Return the (X, Y) coordinate for the center point of the cell that contains the specified text.  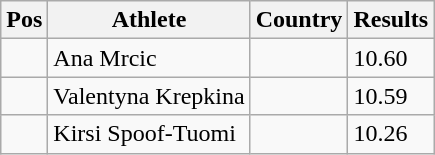
Kirsi Spoof-Tuomi (149, 134)
Ana Mrcic (149, 58)
10.59 (391, 96)
Pos (24, 20)
10.26 (391, 134)
Results (391, 20)
Athlete (149, 20)
Valentyna Krepkina (149, 96)
10.60 (391, 58)
Country (299, 20)
